Return (x, y) of the center of cell containing provided text 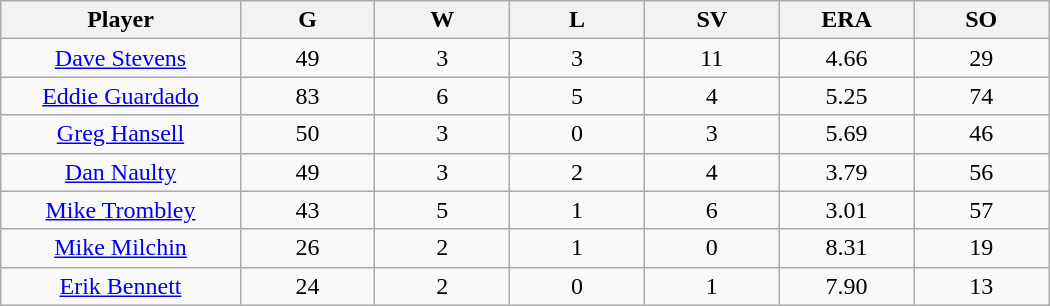
Player (121, 20)
5.69 (846, 134)
24 (308, 286)
5.25 (846, 96)
Dave Stevens (121, 58)
SO (982, 20)
G (308, 20)
Eddie Guardado (121, 96)
8.31 (846, 248)
56 (982, 172)
Dan Naulty (121, 172)
3.79 (846, 172)
3.01 (846, 210)
46 (982, 134)
29 (982, 58)
4.66 (846, 58)
ERA (846, 20)
Mike Trombley (121, 210)
W (442, 20)
Mike Milchin (121, 248)
57 (982, 210)
13 (982, 286)
7.90 (846, 286)
Greg Hansell (121, 134)
74 (982, 96)
11 (712, 58)
19 (982, 248)
43 (308, 210)
83 (308, 96)
L (578, 20)
26 (308, 248)
Erik Bennett (121, 286)
SV (712, 20)
50 (308, 134)
